Find where the given text appears and provide that cell's center as [X, Y] coordinate. 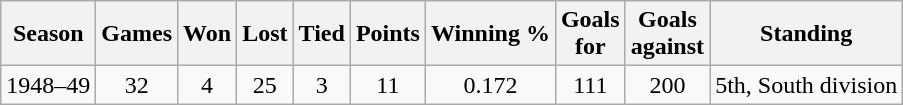
Standing [806, 34]
11 [388, 85]
5th, South division [806, 85]
4 [208, 85]
Winning % [490, 34]
0.172 [490, 85]
111 [590, 85]
32 [137, 85]
Games [137, 34]
Goalsfor [590, 34]
3 [322, 85]
Points [388, 34]
Tied [322, 34]
Won [208, 34]
Season [48, 34]
1948–49 [48, 85]
25 [265, 85]
200 [667, 85]
Lost [265, 34]
Goalsagainst [667, 34]
